Capture the cell that displays the provided text and extract its [X, Y] central coordinate. 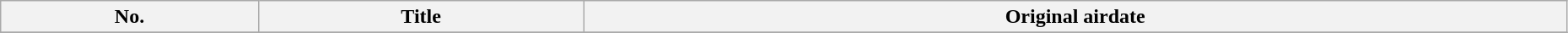
Title [421, 17]
No. [130, 17]
Original airdate [1075, 17]
